Identify which cell holds the provided text, then report its [x, y] central coordinate. 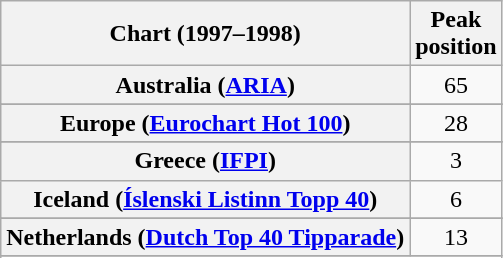
Chart (1997–1998) [206, 34]
13 [456, 237]
Australia (ARIA) [206, 85]
Greece (IFPI) [206, 161]
6 [456, 199]
65 [456, 85]
Europe (Eurochart Hot 100) [206, 123]
28 [456, 123]
Iceland (Íslenski Listinn Topp 40) [206, 199]
3 [456, 161]
Peakposition [456, 34]
Netherlands (Dutch Top 40 Tipparade) [206, 237]
